Identify which cell holds the provided text, then report its [x, y] central coordinate. 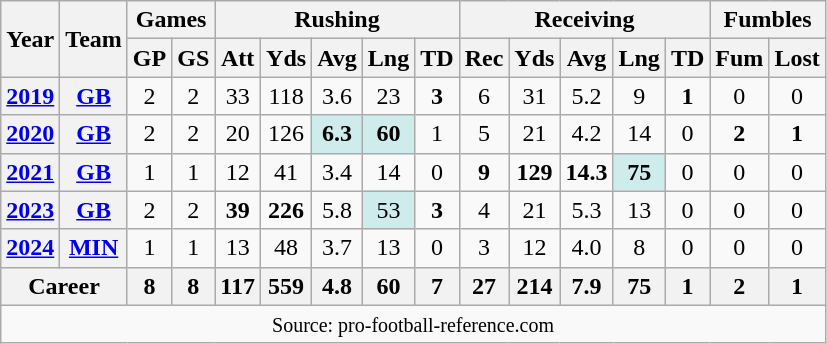
20 [238, 134]
27 [484, 286]
2020 [30, 134]
Career [64, 286]
6 [484, 96]
31 [534, 96]
126 [286, 134]
214 [534, 286]
Fumbles [768, 20]
14.3 [586, 172]
4.0 [586, 248]
GP [149, 58]
7 [437, 286]
559 [286, 286]
41 [286, 172]
4.8 [338, 286]
Games [170, 20]
2019 [30, 96]
4 [484, 210]
23 [388, 96]
Year [30, 39]
Lost [797, 58]
MIN [94, 248]
4.2 [586, 134]
Rushing [337, 20]
33 [238, 96]
2021 [30, 172]
Att [238, 58]
48 [286, 248]
Fum [740, 58]
3.6 [338, 96]
129 [534, 172]
53 [388, 210]
5.8 [338, 210]
2023 [30, 210]
3.7 [338, 248]
117 [238, 286]
6.3 [338, 134]
226 [286, 210]
Rec [484, 58]
Source: pro-football-reference.com [414, 324]
Receiving [584, 20]
7.9 [586, 286]
39 [238, 210]
5.2 [586, 96]
3.4 [338, 172]
5.3 [586, 210]
118 [286, 96]
Team [94, 39]
GS [194, 58]
2024 [30, 248]
5 [484, 134]
